Extract the (x, y) coordinate from the center of the cell holding the provided text.  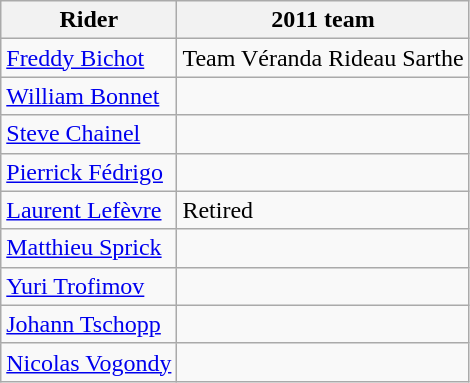
Yuri Trofimov (89, 286)
Laurent Lefèvre (89, 210)
2011 team (323, 20)
Matthieu Sprick (89, 248)
Team Véranda Rideau Sarthe (323, 58)
Steve Chainel (89, 134)
William Bonnet (89, 96)
Rider (89, 20)
Freddy Bichot (89, 58)
Pierrick Fédrigo (89, 172)
Nicolas Vogondy (89, 362)
Retired (323, 210)
Johann Tschopp (89, 324)
